For the text-containing cell, return its midpoint in (x, y) coordinate format. 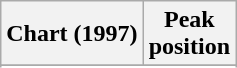
Chart (1997) (72, 34)
Peakposition (189, 34)
